Search for the cell housing the specified text and yield its [x, y] center coordinate. 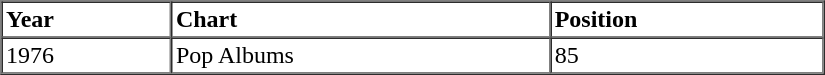
85 [686, 56]
Pop Albums [360, 56]
Chart [360, 20]
Position [686, 20]
Year [87, 20]
1976 [87, 56]
